Return (X, Y) of the center of cell containing provided text 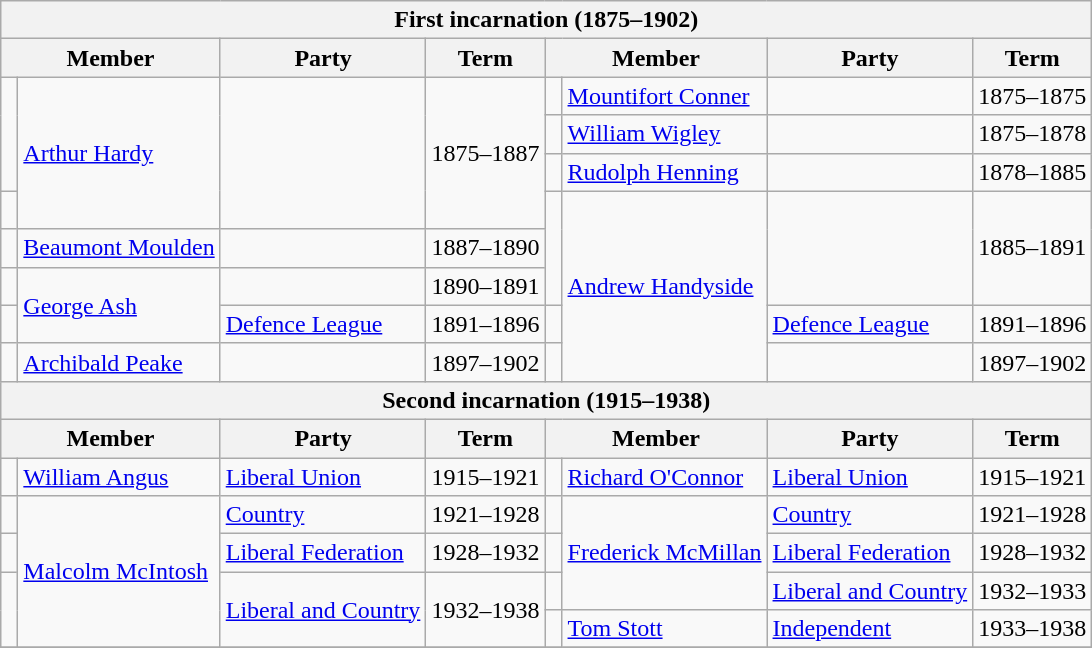
Beaumont Moulden (119, 248)
First incarnation (1875–1902) (546, 20)
Independent (870, 629)
Arthur Hardy (119, 153)
1885–1891 (1032, 248)
Tom Stott (664, 629)
1875–1875 (1032, 96)
Frederick McMillan (664, 553)
William Wigley (664, 134)
1875–1878 (1032, 134)
Archibald Peake (119, 362)
1875–1887 (486, 153)
Second incarnation (1915–1938) (546, 400)
Malcolm McIntosh (119, 572)
1878–1885 (1032, 172)
William Angus (119, 477)
1887–1890 (486, 248)
1932–1933 (1032, 591)
Andrew Handyside (664, 286)
Rudolph Henning (664, 172)
Richard O'Connor (664, 477)
1933–1938 (1032, 629)
George Ash (119, 305)
1932–1938 (486, 610)
Mountifort Conner (664, 96)
1890–1891 (486, 286)
